Provide the [X, Y] coordinate of the cell's center where the given text is located.  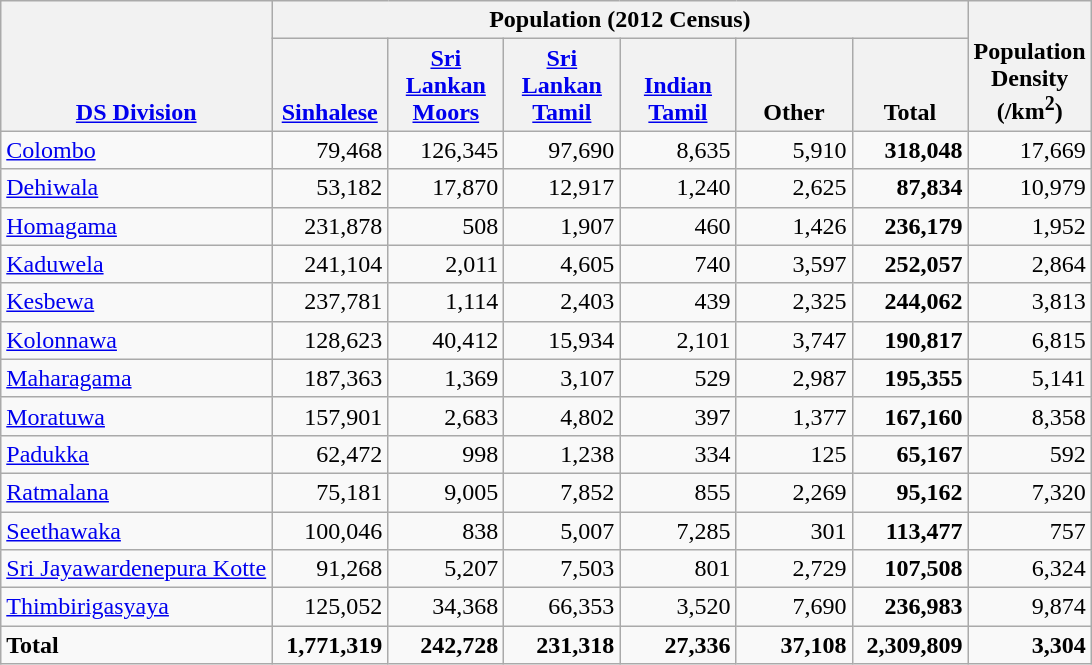
1,426 [794, 226]
2,403 [562, 302]
PopulationDensity(/km2) [1030, 66]
126,345 [446, 150]
1,771,319 [330, 645]
3,304 [1030, 645]
187,363 [330, 378]
838 [446, 531]
37,108 [794, 645]
7,852 [562, 492]
Other [794, 85]
125 [794, 454]
Kesbewa [136, 302]
318,048 [910, 150]
Colombo [136, 150]
Sri Lankan Moors [446, 85]
10,979 [1030, 188]
Padukka [136, 454]
53,182 [330, 188]
231,878 [330, 226]
237,781 [330, 302]
6,324 [1030, 569]
252,057 [910, 264]
1,240 [678, 188]
2,625 [794, 188]
9,874 [1030, 607]
Sri LankanTamil [562, 85]
236,983 [910, 607]
Kaduwela [136, 264]
2,683 [446, 416]
5,141 [1030, 378]
855 [678, 492]
8,358 [1030, 416]
1,952 [1030, 226]
241,104 [330, 264]
113,477 [910, 531]
17,870 [446, 188]
87,834 [910, 188]
2,101 [678, 340]
1,907 [562, 226]
Moratuwa [136, 416]
Maharagama [136, 378]
15,934 [562, 340]
2,325 [794, 302]
66,353 [562, 607]
1,369 [446, 378]
4,605 [562, 264]
508 [446, 226]
334 [678, 454]
Thimbirigasyaya [136, 607]
592 [1030, 454]
244,062 [910, 302]
Ratmalana [136, 492]
2,729 [794, 569]
998 [446, 454]
Seethawaka [136, 531]
3,813 [1030, 302]
3,747 [794, 340]
7,690 [794, 607]
460 [678, 226]
301 [794, 531]
3,597 [794, 264]
2,987 [794, 378]
1,238 [562, 454]
5,910 [794, 150]
740 [678, 264]
3,107 [562, 378]
Kolonnawa [136, 340]
95,162 [910, 492]
79,468 [330, 150]
190,817 [910, 340]
195,355 [910, 378]
62,472 [330, 454]
91,268 [330, 569]
128,623 [330, 340]
40,412 [446, 340]
Sri Jayawardenepura Kotte [136, 569]
5,207 [446, 569]
757 [1030, 531]
Population (2012 Census) [620, 20]
157,901 [330, 416]
7,503 [562, 569]
4,802 [562, 416]
9,005 [446, 492]
6,815 [1030, 340]
2,864 [1030, 264]
3,520 [678, 607]
397 [678, 416]
Dehiwala [136, 188]
439 [678, 302]
7,285 [678, 531]
8,635 [678, 150]
34,368 [446, 607]
2,269 [794, 492]
7,320 [1030, 492]
12,917 [562, 188]
2,309,809 [910, 645]
IndianTamil [678, 85]
1,114 [446, 302]
107,508 [910, 569]
DS Division [136, 66]
167,160 [910, 416]
97,690 [562, 150]
5,007 [562, 531]
242,728 [446, 645]
Sinhalese [330, 85]
2,011 [446, 264]
125,052 [330, 607]
17,669 [1030, 150]
801 [678, 569]
Homagama [136, 226]
1,377 [794, 416]
529 [678, 378]
75,181 [330, 492]
236,179 [910, 226]
65,167 [910, 454]
27,336 [678, 645]
231,318 [562, 645]
100,046 [330, 531]
